Capture the cell that displays the provided text and extract its [x, y] central coordinate. 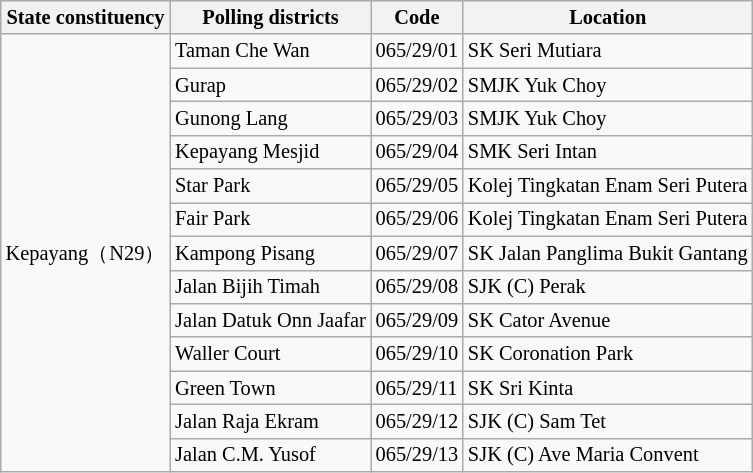
State constituency [86, 17]
SK Cator Avenue [608, 320]
Jalan Datuk Onn Jaafar [270, 320]
SMK Seri Intan [608, 152]
Kepayang（N29） [86, 253]
SK Seri Mutiara [608, 51]
065/29/09 [417, 320]
065/29/12 [417, 421]
Jalan C.M. Yusof [270, 455]
SK Jalan Panglima Bukit Gantang [608, 253]
Kampong Pisang [270, 253]
Jalan Bijih Timah [270, 287]
065/29/04 [417, 152]
065/29/10 [417, 354]
Gunong Lang [270, 118]
065/29/01 [417, 51]
065/29/13 [417, 455]
Gurap [270, 85]
065/29/03 [417, 118]
065/29/11 [417, 388]
Code [417, 17]
Green Town [270, 388]
SJK (C) Perak [608, 287]
065/29/08 [417, 287]
065/29/02 [417, 85]
SK Coronation Park [608, 354]
065/29/05 [417, 186]
Polling districts [270, 17]
Waller Court [270, 354]
065/29/07 [417, 253]
SJK (C) Ave Maria Convent [608, 455]
Fair Park [270, 219]
SJK (C) Sam Tet [608, 421]
Location [608, 17]
Taman Che Wan [270, 51]
Star Park [270, 186]
Kepayang Mesjid [270, 152]
Jalan Raja Ekram [270, 421]
SK Sri Kinta [608, 388]
065/29/06 [417, 219]
